Determine the [X, Y] coordinate at the center of the cell enclosing the given text.  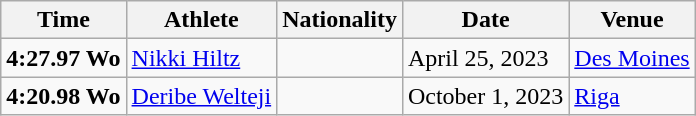
Deribe Welteji [202, 96]
Time [64, 20]
April 25, 2023 [485, 58]
4:20.98 Wo [64, 96]
4:27.97 Wo [64, 58]
Athlete [202, 20]
Nationality [340, 20]
October 1, 2023 [485, 96]
Des Moines [632, 58]
Riga [632, 96]
Date [485, 20]
Venue [632, 20]
Nikki Hiltz [202, 58]
